Identify which cell holds the provided text, then report its (x, y) central coordinate. 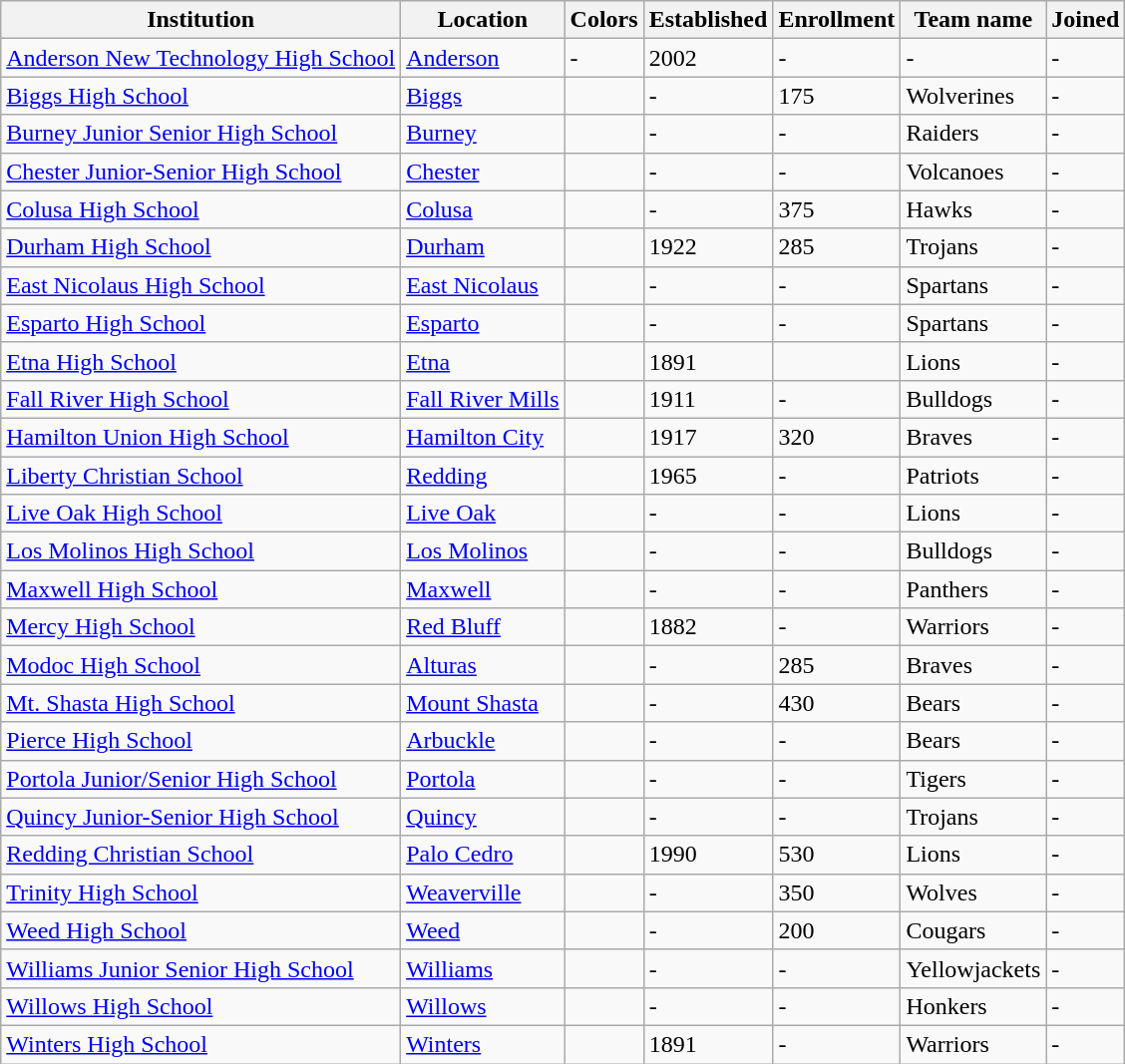
430 (837, 703)
Live Oak High School (201, 514)
375 (837, 209)
Etna High School (201, 361)
2002 (708, 58)
Raiders (973, 134)
Liberty Christian School (201, 476)
Institution (201, 20)
Quincy (483, 817)
Red Bluff (483, 627)
Biggs (483, 96)
Established (708, 20)
Willows (483, 1006)
Williams Junior Senior High School (201, 968)
Weed High School (201, 930)
Panthers (973, 589)
Winters (483, 1044)
Arbuckle (483, 741)
1917 (708, 437)
Chester Junior-Senior High School (201, 172)
Tigers (973, 779)
Weaverville (483, 892)
Enrollment (837, 20)
Chester (483, 172)
320 (837, 437)
Hamilton City (483, 437)
175 (837, 96)
Yellowjackets (973, 968)
Etna (483, 361)
1990 (708, 855)
Durham (483, 247)
Alturas (483, 665)
Wolves (973, 892)
Quincy Junior-Senior High School (201, 817)
Fall River Mills (483, 399)
Trinity High School (201, 892)
1922 (708, 247)
200 (837, 930)
Esparto (483, 323)
Cougars (973, 930)
Winters High School (201, 1044)
East Nicolaus (483, 285)
Colors (604, 20)
Willows High School (201, 1006)
Live Oak (483, 514)
Pierce High School (201, 741)
Fall River High School (201, 399)
Hawks (973, 209)
Anderson New Technology High School (201, 58)
Mount Shasta (483, 703)
Los Molinos (483, 551)
Biggs High School (201, 96)
Honkers (973, 1006)
Volcanoes (973, 172)
Mercy High School (201, 627)
East Nicolaus High School (201, 285)
1965 (708, 476)
350 (837, 892)
1911 (708, 399)
Mt. Shasta High School (201, 703)
Esparto High School (201, 323)
Redding Christian School (201, 855)
Portola Junior/Senior High School (201, 779)
Hamilton Union High School (201, 437)
Maxwell (483, 589)
Los Molinos High School (201, 551)
1882 (708, 627)
Modoc High School (201, 665)
Burney (483, 134)
Team name (973, 20)
Joined (1085, 20)
Maxwell High School (201, 589)
Colusa High School (201, 209)
Williams (483, 968)
Wolverines (973, 96)
Durham High School (201, 247)
Colusa (483, 209)
Redding (483, 476)
Location (483, 20)
530 (837, 855)
Burney Junior Senior High School (201, 134)
Weed (483, 930)
Anderson (483, 58)
Palo Cedro (483, 855)
Patriots (973, 476)
Portola (483, 779)
